Detect which cell encompasses the target text, then output its [x, y] center coordinate. 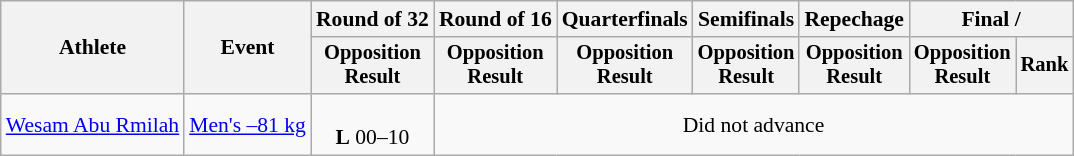
Final / [991, 19]
Did not advance [754, 124]
Wesam Abu Rmilah [92, 124]
L 00–10 [372, 124]
Semifinals [746, 19]
Men's –81 kg [248, 124]
Quarterfinals [625, 19]
Repechage [854, 19]
Round of 16 [496, 19]
Event [248, 48]
Athlete [92, 48]
Rank [1045, 66]
Round of 32 [372, 19]
